Detect which cell encompasses the target text, then output its [x, y] center coordinate. 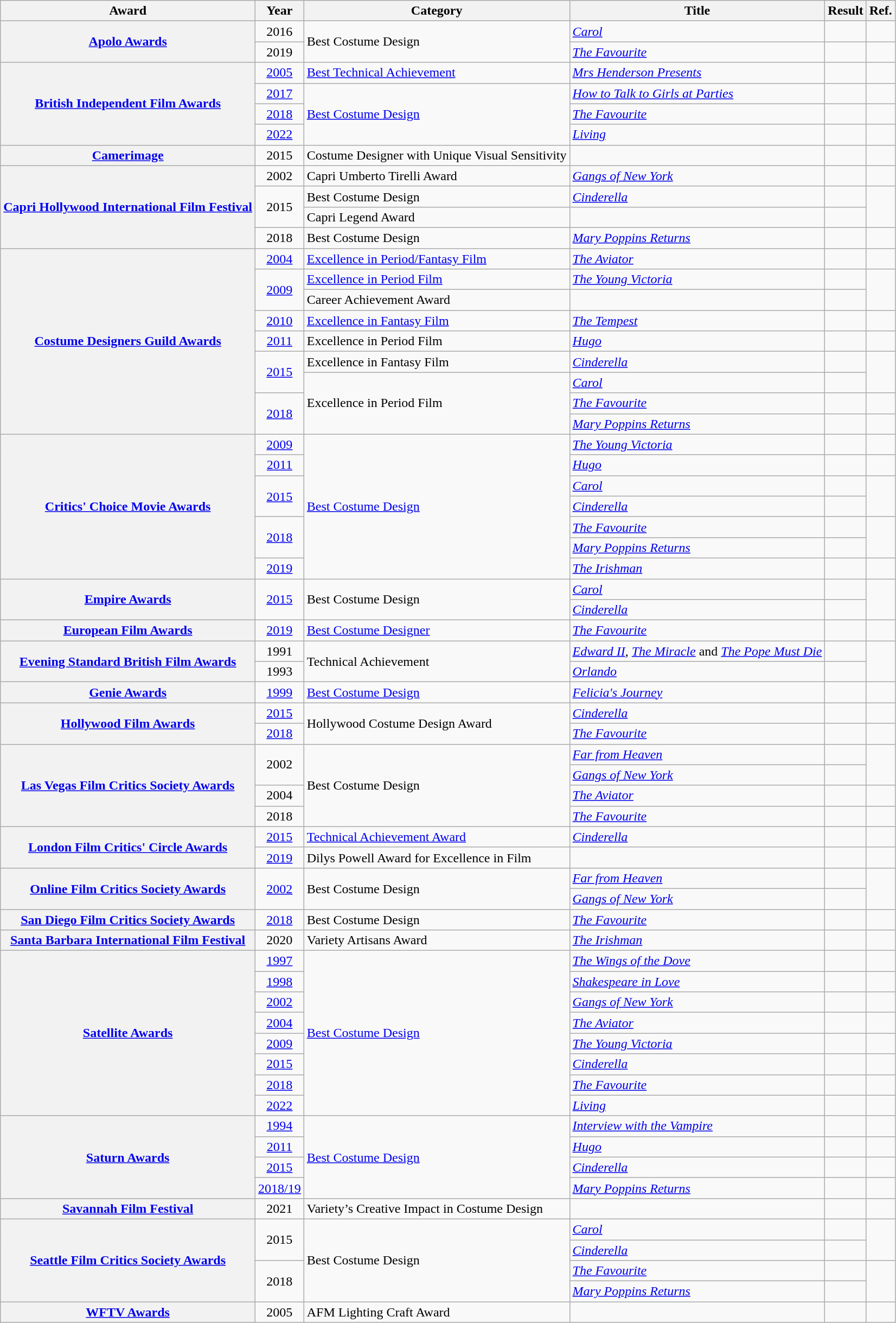
2020 [279, 940]
Mrs Henderson Presents [697, 73]
Variety Artisans Award [437, 940]
Best Costume Designer [437, 631]
Capri Hollywood International Film Festival [128, 207]
Empire Awards [128, 599]
Excellence in Period/Fantasy Film [437, 259]
Interview with the Vampire [697, 1126]
Technical Achievement [437, 662]
Critics' Choice Movie Awards [128, 506]
Ref. [881, 11]
2017 [279, 93]
Costume Designer with Unique Visual Sensitivity [437, 155]
1999 [279, 692]
San Diego Film Critics Society Awards [128, 920]
Saturn Awards [128, 1157]
Genie Awards [128, 692]
2010 [279, 321]
Result [846, 11]
Capri Umberto Tirelli Award [437, 176]
1998 [279, 982]
The Tempest [697, 321]
Satellite Awards [128, 1033]
Edward II, The Miracle and The Pope Must Die [697, 651]
2018/19 [279, 1188]
Title [697, 11]
The Wings of the Dove [697, 961]
Costume Designers Guild Awards [128, 342]
Santa Barbara International Film Festival [128, 940]
Apolo Awards [128, 42]
Award [128, 11]
Career Achievement Award [437, 300]
1993 [279, 672]
Technical Achievement Award [437, 837]
1997 [279, 961]
London Film Critics' Circle Awards [128, 847]
Dilys Powell Award for Excellence in Film [437, 857]
1994 [279, 1126]
Year [279, 11]
Variety’s Creative Impact in Costume Design [437, 1208]
2021 [279, 1208]
Evening Standard British Film Awards [128, 662]
Savannah Film Festival [128, 1208]
Capri Legend Award [437, 217]
2016 [279, 31]
Seattle Film Critics Society Awards [128, 1260]
Camerimage [128, 155]
Category [437, 11]
Best Technical Achievement [437, 73]
Shakespeare in Love [697, 982]
Las Vegas Film Critics Society Awards [128, 785]
Felicia's Journey [697, 692]
European Film Awards [128, 631]
WFTV Awards [128, 1312]
Online Film Critics Society Awards [128, 888]
Hollywood Film Awards [128, 723]
Hollywood Costume Design Award [437, 723]
How to Talk to Girls at Parties [697, 93]
Orlando [697, 672]
1991 [279, 651]
AFM Lighting Craft Award [437, 1312]
British Independent Film Awards [128, 104]
